Provide the [X, Y] coordinate of the cell's center where the given text is located.  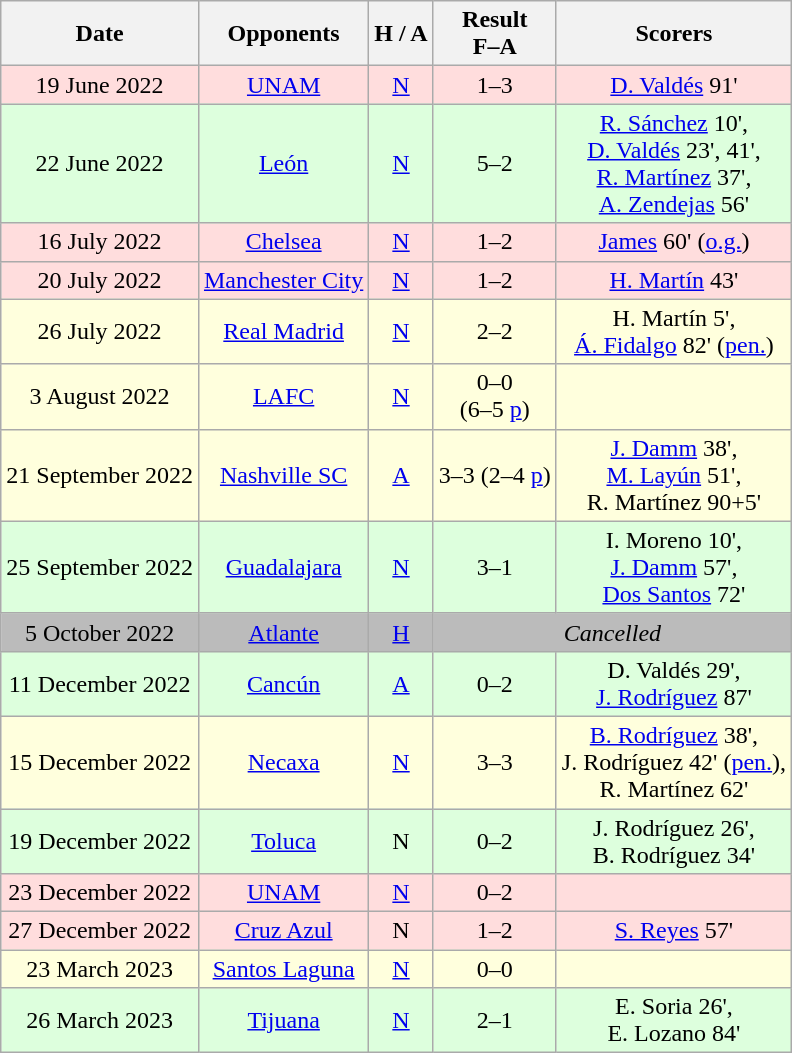
ResultF–A [494, 34]
3 August 2022 [100, 396]
D. Valdés 91' [674, 85]
2–1 [494, 1020]
11 December 2022 [100, 684]
2–2 [494, 332]
19 December 2022 [100, 840]
3–3 [494, 762]
22 June 2022 [100, 164]
Opponents [283, 34]
16 July 2022 [100, 242]
Tijuana [283, 1020]
Cancún [283, 684]
Necaxa [283, 762]
H. Martín 43' [674, 280]
Nashville SC [283, 475]
Santos Laguna [283, 969]
LAFC [283, 396]
26 July 2022 [100, 332]
Cruz Azul [283, 931]
James 60' (o.g.) [674, 242]
20 July 2022 [100, 280]
León [283, 164]
Cancelled [612, 632]
0–0(6–5 p) [494, 396]
H. Martín 5',Á. Fidalgo 82' (pen.) [674, 332]
5–2 [494, 164]
Scorers [674, 34]
26 March 2023 [100, 1020]
3–1 [494, 567]
B. Rodríguez 38',J. Rodríguez 42' (pen.),R. Martínez 62' [674, 762]
R. Sánchez 10',D. Valdés 23', 41',R. Martínez 37',A. Zendejas 56' [674, 164]
Atlante [283, 632]
D. Valdés 29',J. Rodríguez 87' [674, 684]
25 September 2022 [100, 567]
Chelsea [283, 242]
J. Damm 38',M. Layún 51',R. Martínez 90+5' [674, 475]
15 December 2022 [100, 762]
I. Moreno 10',J. Damm 57',Dos Santos 72' [674, 567]
0–0 [494, 969]
E. Soria 26',E. Lozano 84' [674, 1020]
Guadalajara [283, 567]
Toluca [283, 840]
J. Rodríguez 26',B. Rodríguez 34' [674, 840]
Real Madrid [283, 332]
1–3 [494, 85]
H / A [401, 34]
Date [100, 34]
H [401, 632]
21 September 2022 [100, 475]
27 December 2022 [100, 931]
19 June 2022 [100, 85]
3–3 (2–4 p) [494, 475]
5 October 2022 [100, 632]
23 December 2022 [100, 893]
23 March 2023 [100, 969]
Manchester City [283, 280]
S. Reyes 57' [674, 931]
